Detect which cell encompasses the target text, then output its (X, Y) center coordinate. 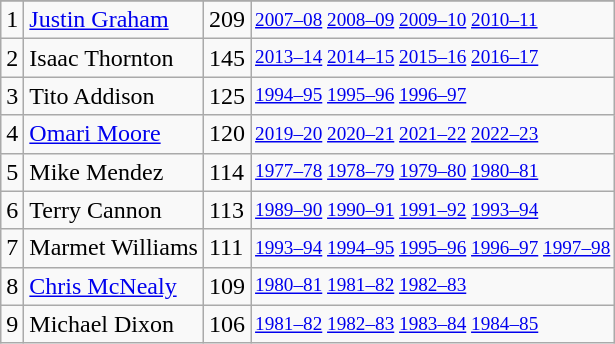
Chris McNealy (114, 286)
1981–82 1982–83 1983–84 1984–85 (432, 324)
2019–20 2020–21 2021–22 2022–23 (432, 134)
145 (226, 58)
6 (12, 210)
Tito Addison (114, 96)
Terry Cannon (114, 210)
Justin Graham (114, 20)
2013–14 2014–15 2015–16 2016–17 (432, 58)
8 (12, 286)
2007–08 2008–09 2009–10 2010–11 (432, 20)
2 (12, 58)
1989–90 1990–91 1991–92 1993–94 (432, 210)
125 (226, 96)
209 (226, 20)
4 (12, 134)
106 (226, 324)
Isaac Thornton (114, 58)
114 (226, 172)
Omari Moore (114, 134)
Michael Dixon (114, 324)
1 (12, 20)
113 (226, 210)
Marmet Williams (114, 248)
120 (226, 134)
1977–78 1978–79 1979–80 1980–81 (432, 172)
111 (226, 248)
Mike Mendez (114, 172)
1994–95 1995–96 1996–97 (432, 96)
1980–81 1981–82 1982–83 (432, 286)
1993–94 1994–95 1995–96 1996–97 1997–98 (432, 248)
5 (12, 172)
109 (226, 286)
3 (12, 96)
7 (12, 248)
9 (12, 324)
